Output the (X, Y) coordinate of the center of the cell containing the given text.  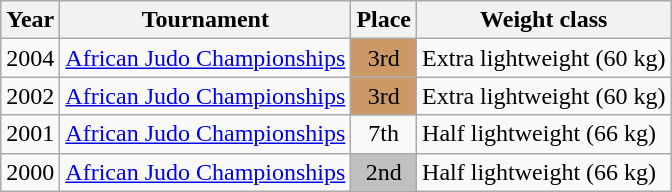
2nd (384, 172)
2004 (30, 58)
Weight class (544, 20)
Year (30, 20)
Place (384, 20)
2002 (30, 96)
2000 (30, 172)
2001 (30, 134)
Tournament (206, 20)
7th (384, 134)
